Scan for the cell matching the given text and deliver its (X, Y) coordinate at center. 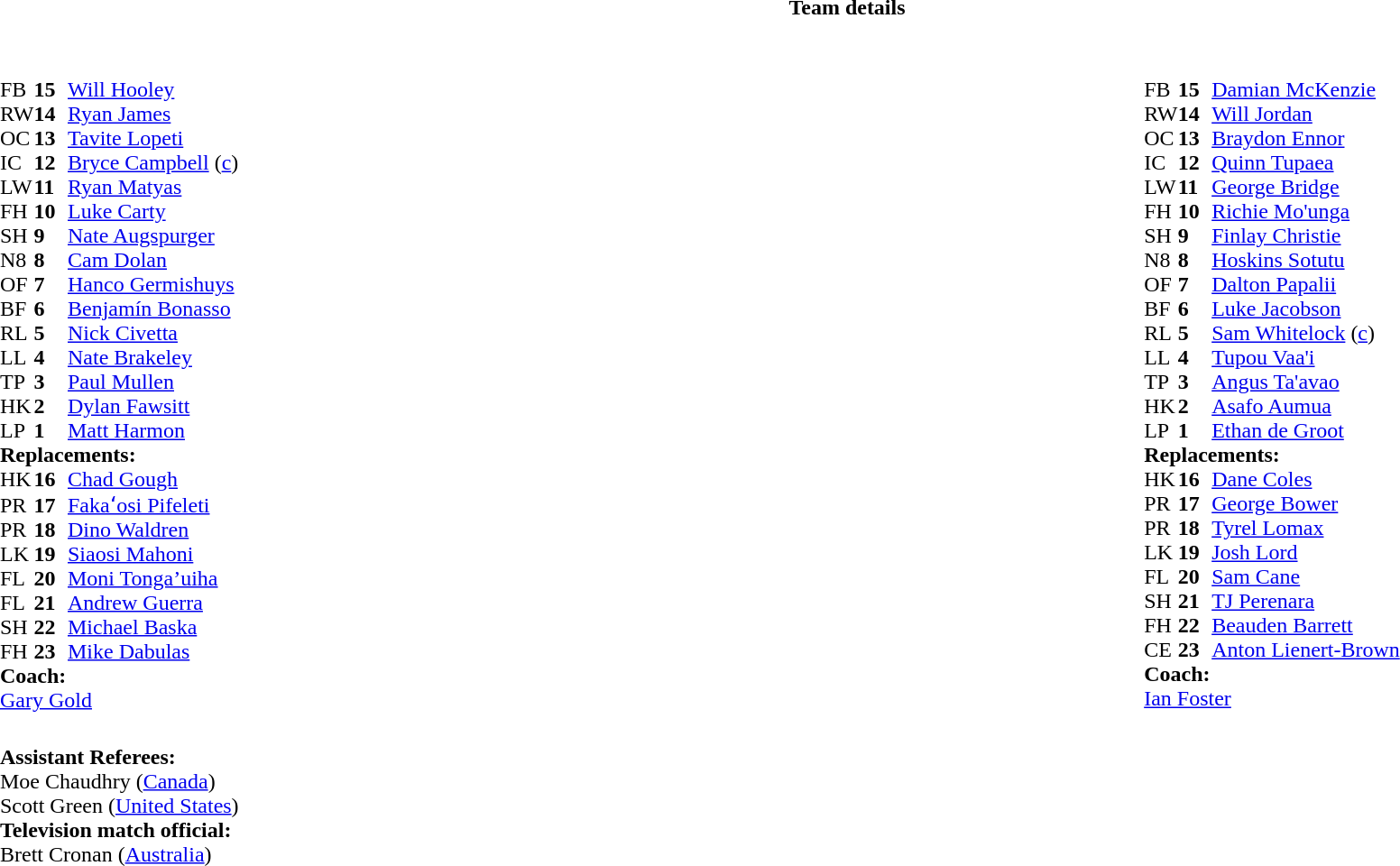
CE (1161, 649)
Tavite Lopeti (153, 139)
Ryan James (153, 114)
Sam Cane (1306, 577)
Cam Dolan (153, 260)
Fakaʻosi Pifeleti (153, 504)
Luke Jacobson (1306, 309)
Benjamín Bonasso (153, 309)
TJ Perenara (1306, 601)
Angus Ta'avao (1306, 382)
Beauden Barrett (1306, 626)
Siaosi Mahoni (153, 554)
George Bridge (1306, 188)
Sam Whitelock (c) (1306, 334)
Tyrel Lomax (1306, 529)
Moni Tonga’uiha (153, 579)
Josh Lord (1306, 552)
George Bower (1306, 503)
Michael Baska (153, 628)
Chad Gough (153, 480)
Dino Waldren (153, 530)
Hoskins Sotutu (1306, 260)
Ryan Matyas (153, 188)
Quinn Tupaea (1306, 162)
Luke Carty (153, 211)
Matt Harmon (153, 431)
Braydon Ennor (1306, 139)
Paul Mullen (153, 382)
Nate Augspurger (153, 236)
Finlay Christie (1306, 236)
Dane Coles (1306, 480)
Nick Civetta (153, 334)
Will Hooley (153, 90)
Anton Lienert-Brown (1306, 649)
Bryce Campbell (c) (153, 162)
Dylan Fawsitt (153, 406)
Mike Dabulas (153, 651)
Will Jordan (1306, 114)
Asafo Aumua (1306, 406)
Ian Foster (1272, 698)
Ethan de Groot (1306, 431)
Andrew Guerra (153, 603)
Tupou Vaa'i (1306, 357)
Richie Mo'unga (1306, 211)
Hanco Germishuys (153, 285)
Nate Brakeley (153, 357)
Dalton Papalii (1306, 285)
Gary Gold (119, 700)
Damian McKenzie (1306, 90)
